Output the [X, Y] coordinate of the center of the cell containing the given text.  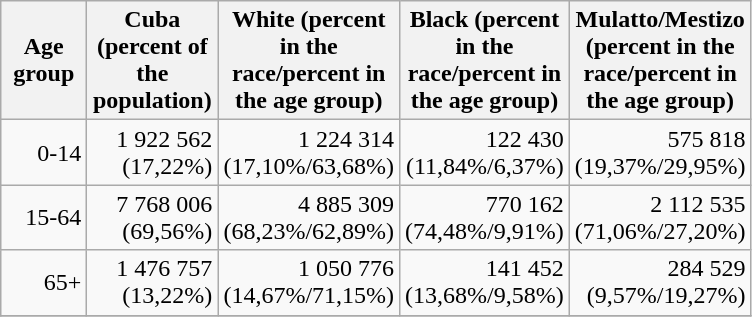
65+ [44, 282]
575 818 (19,37%/29,95%) [660, 152]
Mulatto/Mestizo (percent in the race/percent in the age group) [660, 60]
7 768 006 (69,56%) [152, 218]
White (percent in the race/percent in the age group) [309, 60]
122 430 (11,84%/6,37%) [485, 152]
Cuba (percent of the population) [152, 60]
284 529 (9,57%/19,27%) [660, 282]
1 476 757 (13,22%) [152, 282]
1 922 562 (17,22%) [152, 152]
Age group [44, 60]
Black (percent in the race/percent in the age group) [485, 60]
0-14 [44, 152]
141 452 (13,68%/9,58%) [485, 282]
15-64 [44, 218]
2 112 535 (71,06%/27,20%) [660, 218]
770 162 (74,48%/9,91%) [485, 218]
1 224 314 (17,10%/63,68%) [309, 152]
4 885 309 (68,23%/62,89%) [309, 218]
1 050 776 (14,67%/71,15%) [309, 282]
